Capture the cell that displays the provided text and extract its [x, y] central coordinate. 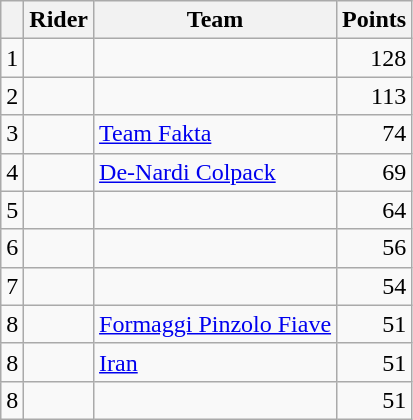
Iran [216, 362]
56 [374, 248]
69 [374, 172]
3 [12, 134]
5 [12, 210]
Team [216, 20]
6 [12, 248]
7 [12, 286]
64 [374, 210]
Rider [59, 20]
Formaggi Pinzolo Fiave [216, 324]
Team Fakta [216, 134]
2 [12, 96]
Points [374, 20]
4 [12, 172]
113 [374, 96]
De-Nardi Colpack [216, 172]
74 [374, 134]
128 [374, 58]
54 [374, 286]
1 [12, 58]
